Extract the [x, y] coordinate from the center of the cell holding the provided text.  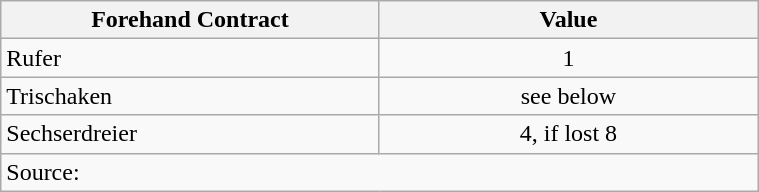
Sechserdreier [190, 134]
1 [568, 58]
Source: [380, 172]
Value [568, 20]
Trischaken [190, 96]
4, if lost 8 [568, 134]
see below [568, 96]
Rufer [190, 58]
Forehand Contract [190, 20]
